Identify which cell holds the provided text, then report its [x, y] central coordinate. 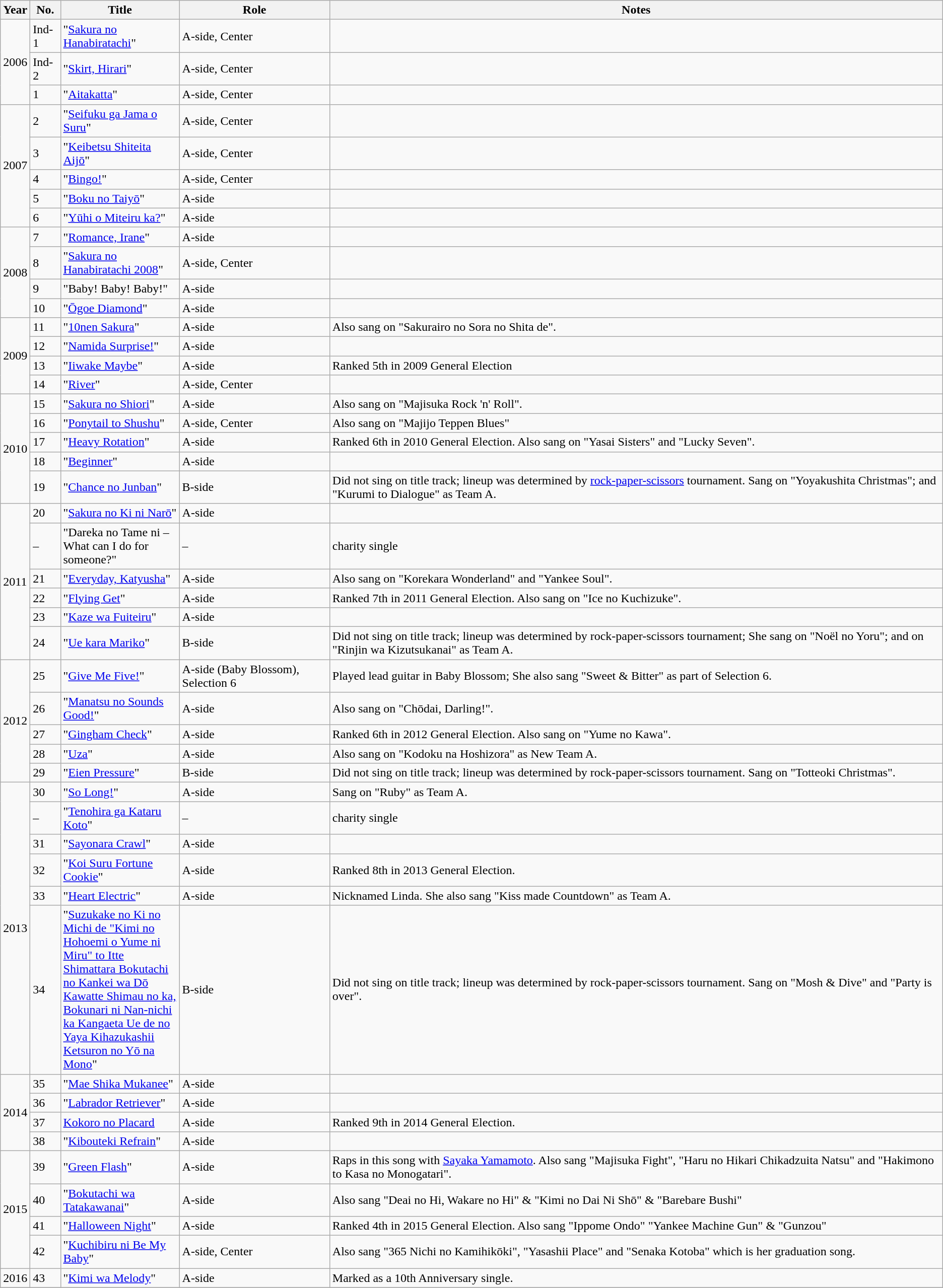
33 [45, 896]
Role [254, 10]
22 [45, 598]
Year [15, 10]
Raps in this song with Sayaka Yamamoto. Also sang "Majisuka Fight", "Haru no Hikari Chikadzuita Natsu" and "Hakimono to Kasa no Monogatari". [636, 1167]
"Iiwake Maybe" [120, 366]
30 [45, 792]
Also sang on "Korekara Wonderland" and "Yankee Soul". [636, 579]
"Dareka no Tame ni – What can I do for someone?" [120, 546]
Did not sing on title track; lineup was determined by rock-paper-scissors tournament. Sang on "Totteoki Christmas". [636, 773]
"Ponytail to Shushu" [120, 423]
"Eien Pressure" [120, 773]
18 [45, 461]
2 [45, 121]
2014 [15, 1112]
"Baby! Baby! Baby!" [120, 289]
32 [45, 870]
9 [45, 289]
"Manatsu no Sounds Good!" [120, 709]
19 [45, 487]
37 [45, 1122]
"Beginner" [120, 461]
14 [45, 385]
31 [45, 844]
5 [45, 198]
2015 [15, 1209]
26 [45, 709]
"Kuchibiru ni Be My Baby" [120, 1252]
28 [45, 754]
"Aitakatta" [120, 95]
"Tenohira ga Kataru Koto" [120, 818]
3 [45, 153]
38 [45, 1141]
29 [45, 773]
Notes [636, 10]
23 [45, 617]
35 [45, 1084]
"Kimi wa Melody" [120, 1278]
"Sakura no Hanabiratachi" [120, 36]
A-side (Baby Blossom), Selection 6 [254, 676]
2011 [15, 581]
"Bingo!" [120, 179]
"Uza" [120, 754]
"Sakura no Shiori" [120, 404]
Ranked 4th in 2015 General Election. Also sang "Ippome Ondo" "Yankee Machine Gun" & "Gunzou" [636, 1226]
16 [45, 423]
7 [45, 237]
34 [45, 990]
Ranked 6th in 2010 General Election. Also sang on "Yasai Sisters" and "Lucky Seven". [636, 442]
13 [45, 366]
"Flying Get" [120, 598]
"River" [120, 385]
8 [45, 263]
2006 [15, 62]
"Give Me Five!" [120, 676]
"Koi Suru Fortune Cookie" [120, 870]
24 [45, 642]
Ranked 5th in 2009 General Election [636, 366]
Sang on "Ruby" as Team A. [636, 792]
42 [45, 1252]
17 [45, 442]
Ind-1 [45, 36]
"Yūhi o Miteiru ka?" [120, 218]
Also sang "365 Nichi no Kamihikōki", "Yasashii Place" and "Senaka Kotoba" which is her graduation song. [636, 1252]
2016 [15, 1278]
Also sang on "Majisuka Rock 'n' Roll". [636, 404]
Marked as a 10th Anniversary single. [636, 1278]
2007 [15, 166]
Also sang on "Chōdai, Darling!". [636, 709]
20 [45, 513]
Also sang on "Sakurairo no Sora no Shita de". [636, 327]
Ranked 7th in 2011 General Election. Also sang on "Ice no Kuchizuke". [636, 598]
Also sang on "Kodoku na Hoshizora" as New Team A. [636, 754]
11 [45, 327]
4 [45, 179]
Ranked 6th in 2012 General Election. Also sang on "Yume no Kawa". [636, 735]
2008 [15, 272]
2012 [15, 721]
Also sang on "Majijo Teppen Blues" [636, 423]
10 [45, 308]
12 [45, 346]
Also sang "Deai no Hi, Wakare no Hi" & "Kimi no Dai Ni Shō" & "Barebare Bushi" [636, 1199]
Did not sing on title track; lineup was determined by rock-paper-scissors tournament. Sang on "Mosh & Dive" and "Party is over". [636, 990]
6 [45, 218]
Ranked 8th in 2013 General Election. [636, 870]
2013 [15, 928]
15 [45, 404]
"Sakura no Ki ni Narō" [120, 513]
"Ōgoe Diamond" [120, 308]
No. [45, 10]
2009 [15, 356]
"Boku no Taiyō" [120, 198]
"Sakura no Hanabiratachi 2008" [120, 263]
"Gingham Check" [120, 735]
25 [45, 676]
"Heart Electric" [120, 896]
43 [45, 1278]
"Keibetsu Shiteita Aijō" [120, 153]
"Ue kara Mariko" [120, 642]
"Romance, Irane" [120, 237]
36 [45, 1103]
Nicknamed Linda. She also sang "Kiss made Countdown" as Team A. [636, 896]
"Bokutachi wa Tatakawanai" [120, 1199]
"Mae Shika Mukanee" [120, 1084]
27 [45, 735]
"Namida Surprise!" [120, 346]
39 [45, 1167]
"Kibouteki Refrain" [120, 1141]
"Labrador Retriever" [120, 1103]
1 [45, 95]
"Kaze wa Fuiteiru" [120, 617]
2010 [15, 449]
40 [45, 1199]
"Everyday, Katyusha" [120, 579]
"Sayonara Crawl" [120, 844]
41 [45, 1226]
"Heavy Rotation" [120, 442]
"Seifuku ga Jama o Suru" [120, 121]
Kokoro no Placard [120, 1122]
Played lead guitar in Baby Blossom; She also sang "Sweet & Bitter" as part of Selection 6. [636, 676]
"Skirt, Hirari" [120, 68]
"Green Flash" [120, 1167]
"Chance no Junban" [120, 487]
Ranked 9th in 2014 General Election. [636, 1122]
Title [120, 10]
"Halloween Night" [120, 1226]
Ind-2 [45, 68]
21 [45, 579]
"So Long!" [120, 792]
"10nen Sakura" [120, 327]
